Locate the cell with the specified text and output its (X, Y) center coordinate. 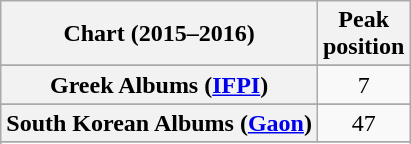
Chart (2015–2016) (160, 34)
Peakposition (363, 34)
Greek Albums (IFPI) (160, 85)
South Korean Albums (Gaon) (160, 123)
7 (363, 85)
47 (363, 123)
